Provide the [X, Y] coordinate of the cell's center where the given text is located.  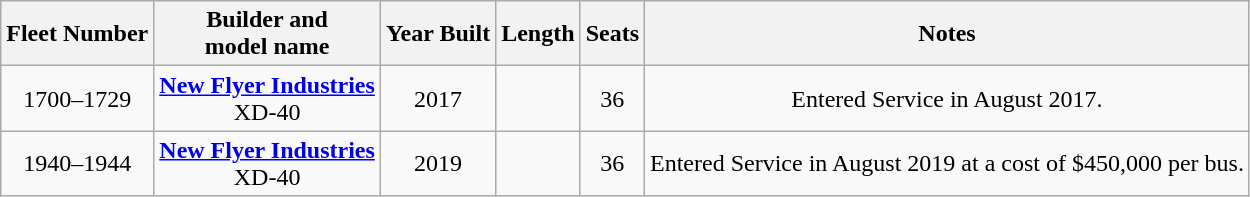
1700–1729 [78, 98]
Year Built [438, 34]
Seats [612, 34]
Length [538, 34]
Entered Service in August 2017. [948, 98]
Entered Service in August 2019 at a cost of $450,000 per bus. [948, 164]
1940–1944 [78, 164]
2017 [438, 98]
Fleet Number [78, 34]
Notes [948, 34]
Builder andmodel name [268, 34]
2019 [438, 164]
